Output the (x, y) coordinate of the center of the cell containing the given text.  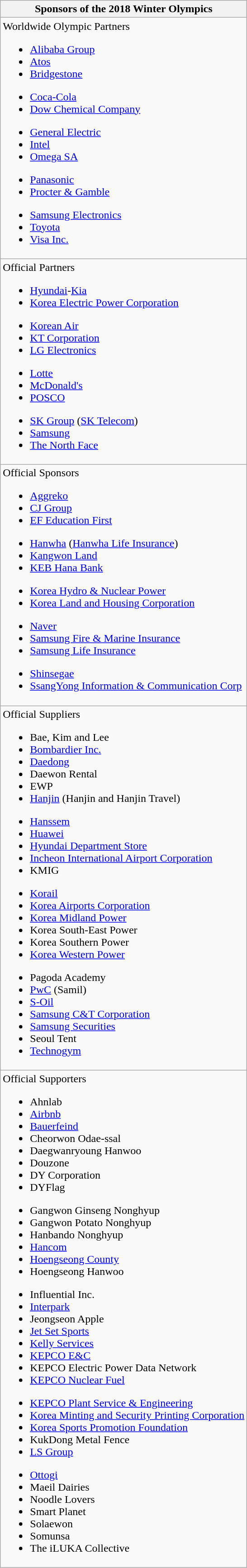
Sponsors of the 2018 Winter Olympics (124, 9)
